Scan for the cell matching the given text and deliver its (X, Y) coordinate at center. 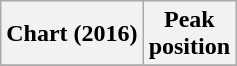
Peakposition (189, 34)
Chart (2016) (72, 34)
